Return [x, y] of the center of cell containing provided text 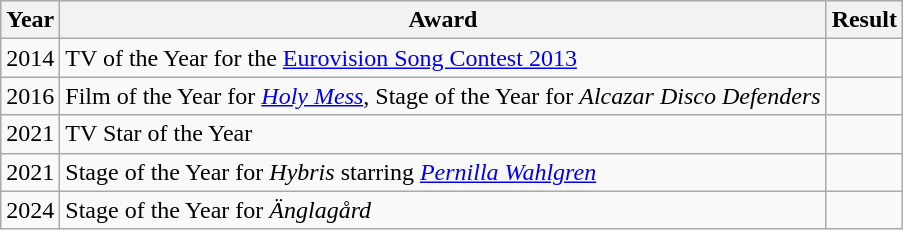
Stage of the Year for Hybris starring Pernilla Wahlgren [443, 172]
Film of the Year for Holy Mess, Stage of the Year for Alcazar Disco Defenders [443, 96]
2024 [30, 210]
Stage of the Year for Änglagård [443, 210]
Award [443, 20]
TV Star of the Year [443, 134]
2014 [30, 58]
2016 [30, 96]
Year [30, 20]
TV of the Year for the Eurovision Song Contest 2013 [443, 58]
Result [864, 20]
